Search for the cell housing the specified text and yield its (X, Y) center coordinate. 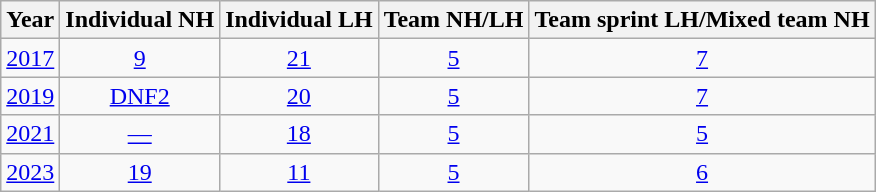
Team NH/LH (454, 20)
6 (702, 172)
2017 (30, 58)
19 (140, 172)
2021 (30, 134)
20 (299, 96)
Individual NH (140, 20)
21 (299, 58)
Team sprint LH/Mixed team NH (702, 20)
9 (140, 58)
DNF2 (140, 96)
18 (299, 134)
Individual LH (299, 20)
2023 (30, 172)
11 (299, 172)
2019 (30, 96)
— (140, 134)
Year (30, 20)
